From the cell containing the given text, extract its center point as (X, Y) coordinate. 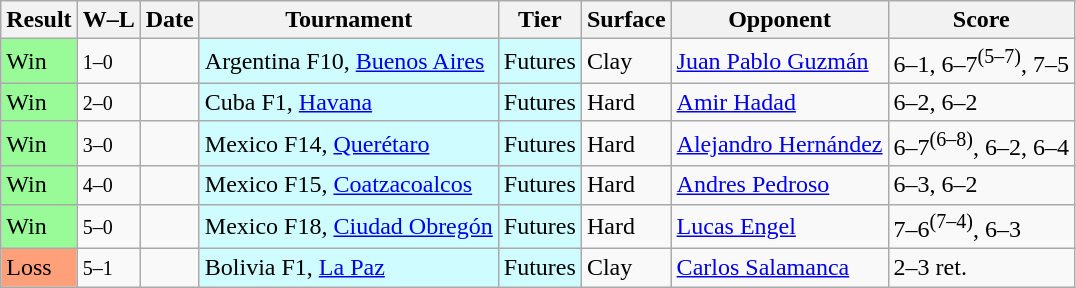
Amir Hadad (780, 102)
Tier (540, 20)
Argentina F10, Buenos Aires (348, 62)
Alejandro Hernández (780, 144)
Tournament (348, 20)
2–0 (108, 102)
W–L (108, 20)
Cuba F1, Havana (348, 102)
7–6(7–4), 6–3 (981, 226)
Date (170, 20)
Opponent (780, 20)
2–3 ret. (981, 268)
6–2, 6–2 (981, 102)
Score (981, 20)
1–0 (108, 62)
4–0 (108, 185)
3–0 (108, 144)
Lucas Engel (780, 226)
Mexico F18, Ciudad Obregón (348, 226)
5–0 (108, 226)
Carlos Salamanca (780, 268)
Mexico F14, Querétaro (348, 144)
Juan Pablo Guzmán (780, 62)
6–1, 6–7(5–7), 7–5 (981, 62)
Result (39, 20)
Loss (39, 268)
6–3, 6–2 (981, 185)
5–1 (108, 268)
Mexico F15, Coatzacoalcos (348, 185)
6–7(6–8), 6–2, 6–4 (981, 144)
Surface (626, 20)
Andres Pedroso (780, 185)
Bolivia F1, La Paz (348, 268)
